Pinpoint the cell where the given text exists, returning its (X, Y) midpoint coordinate. 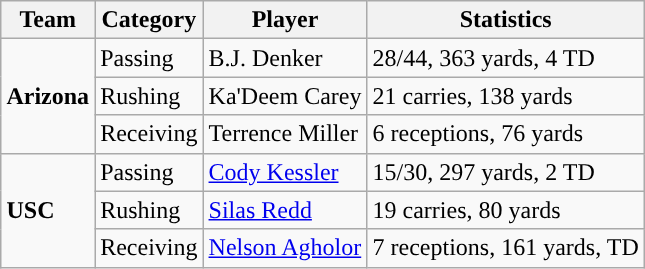
Team (48, 20)
Cody Kessler (285, 172)
19 carries, 80 yards (506, 210)
Terrence Miller (285, 134)
21 carries, 138 yards (506, 96)
6 receptions, 76 yards (506, 134)
B.J. Denker (285, 58)
Category (149, 20)
USC (48, 210)
7 receptions, 161 yards, TD (506, 248)
Arizona (48, 96)
15/30, 297 yards, 2 TD (506, 172)
Nelson Agholor (285, 248)
Player (285, 20)
Ka'Deem Carey (285, 96)
Statistics (506, 20)
28/44, 363 yards, 4 TD (506, 58)
Silas Redd (285, 210)
